Provide the [X, Y] coordinate of the cell's center where the given text is located.  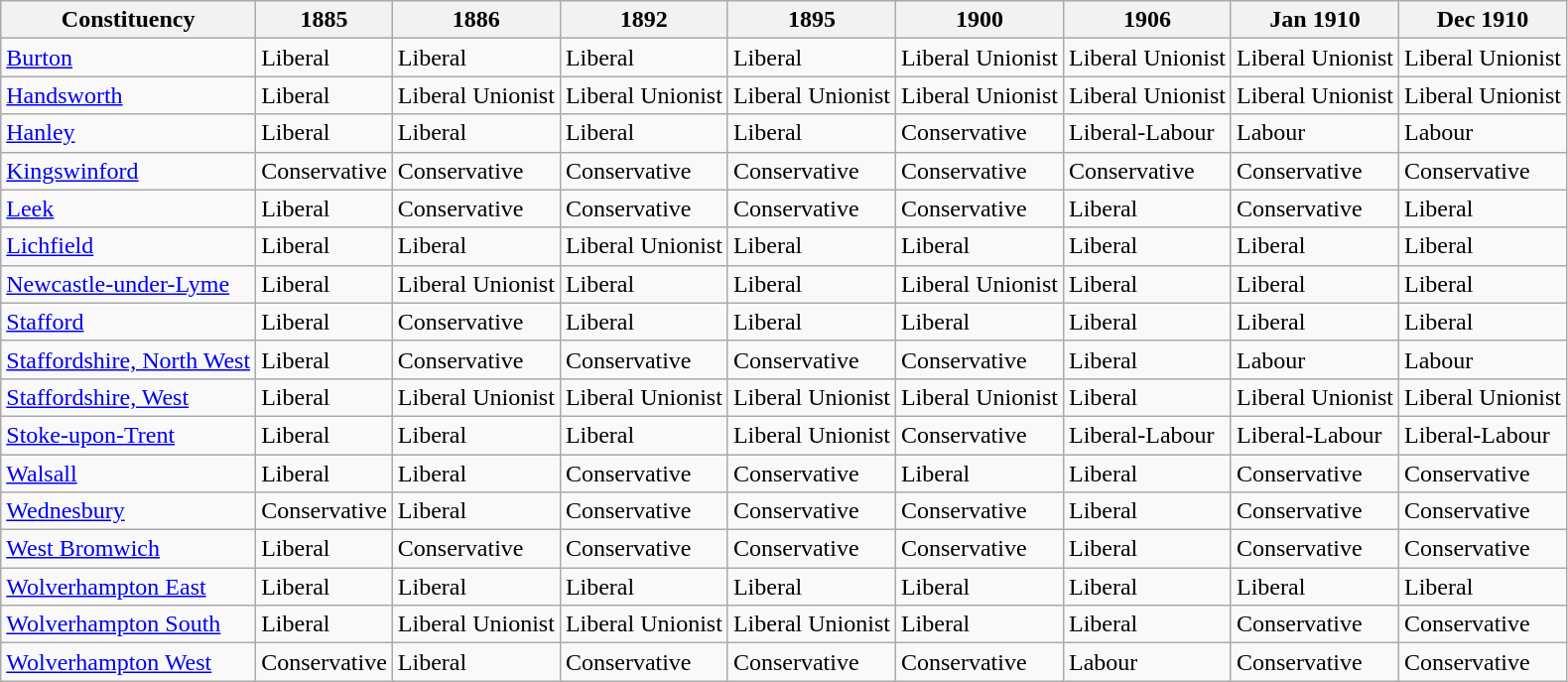
Staffordshire, North West [129, 359]
1895 [812, 20]
Walsall [129, 474]
Stoke-upon-Trent [129, 435]
Wolverhampton West [129, 662]
1892 [643, 20]
Burton [129, 58]
Jan 1910 [1314, 20]
Staffordshire, West [129, 397]
West Bromwich [129, 549]
Constituency [129, 20]
Wednesbury [129, 511]
Lichfield [129, 246]
Wolverhampton East [129, 587]
Wolverhampton South [129, 624]
Leek [129, 208]
Kingswinford [129, 171]
Dec 1910 [1483, 20]
Handsworth [129, 95]
1906 [1147, 20]
Newcastle-under-Lyme [129, 284]
1885 [325, 20]
Stafford [129, 322]
1886 [476, 20]
1900 [979, 20]
Hanley [129, 133]
